Pinpoint the cell where the given text exists, returning its [x, y] midpoint coordinate. 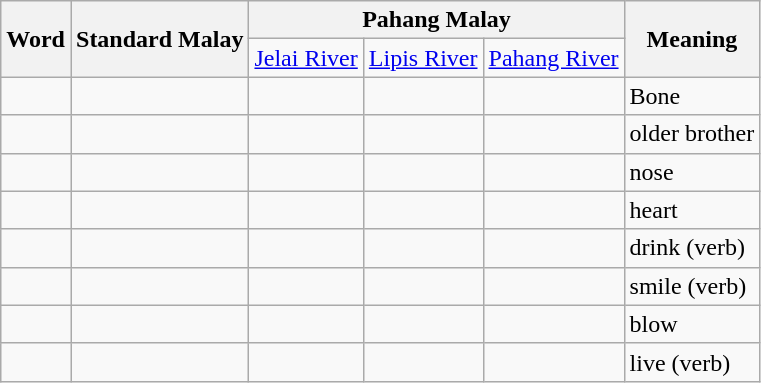
heart [692, 210]
older brother [692, 134]
Pahang Malay [436, 20]
Jelai River [306, 58]
blow [692, 324]
Pahang River [554, 58]
nose [692, 172]
Lipis River [423, 58]
Word [36, 39]
Bone [692, 96]
live (verb) [692, 362]
drink (verb) [692, 248]
smile (verb) [692, 286]
Meaning [692, 39]
Standard Malay [159, 39]
